Extract the [x, y] coordinate from the center of the cell holding the provided text.  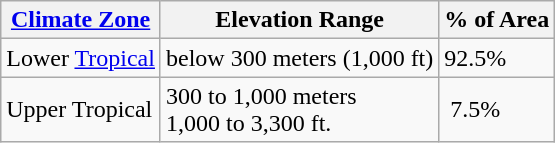
Lower Tropical [81, 58]
Climate Zone [81, 20]
Elevation Range [299, 20]
92.5% [497, 58]
7.5% [497, 110]
Upper Tropical [81, 110]
300 to 1,000 meters1,000 to 3,300 ft. [299, 110]
below 300 meters (1,000 ft) [299, 58]
% of Area [497, 20]
